Capture the cell that displays the provided text and extract its [x, y] central coordinate. 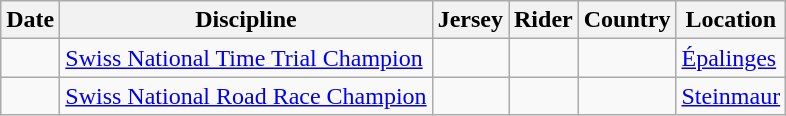
Swiss National Road Race Champion [246, 96]
Jersey [470, 20]
Date [30, 20]
Discipline [246, 20]
Rider [543, 20]
Steinmaur [731, 96]
Swiss National Time Trial Champion [246, 58]
Épalinges [731, 58]
Location [731, 20]
Country [627, 20]
